Capture the cell that displays the provided text and extract its [X, Y] central coordinate. 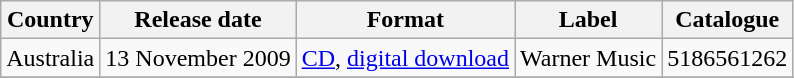
13 November 2009 [198, 58]
Catalogue [728, 20]
Label [588, 20]
Country [50, 20]
Format [405, 20]
Release date [198, 20]
Australia [50, 58]
5186561262 [728, 58]
Warner Music [588, 58]
CD, digital download [405, 58]
